Determine the (X, Y) coordinate at the center of the cell enclosing the given text.  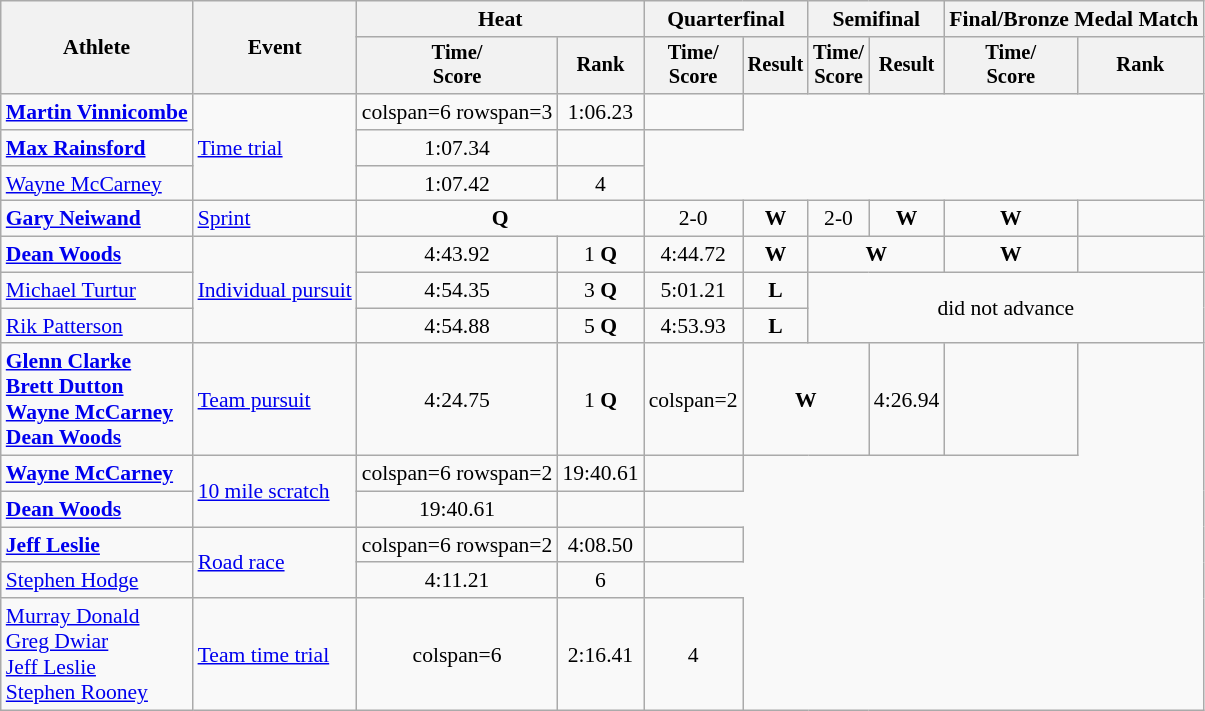
Athlete (97, 48)
6 (600, 581)
colspan=6 rowspan=3 (458, 112)
Quarterfinal (726, 19)
Team time trial (275, 654)
colspan=2 (694, 400)
3 Q (600, 291)
Jeff Leslie (97, 545)
5 Q (600, 326)
Glenn ClarkeBrett DuttonWayne McCarneyDean Woods (97, 400)
1:07.42 (458, 184)
Rik Patterson (97, 326)
Semifinal (876, 19)
Time trial (275, 148)
Gary Neiwand (97, 219)
4:11.21 (458, 581)
Murray DonaldGreg DwiarJeff LeslieStephen Rooney (97, 654)
Heat (500, 19)
Individual pursuit (275, 290)
1:07.34 (458, 148)
4:26.94 (906, 400)
Stephen Hodge (97, 581)
Michael Turtur (97, 291)
Final/Bronze Medal Match (1074, 19)
colspan=6 (458, 654)
2:16.41 (600, 654)
4:43.92 (458, 255)
10 mile scratch (275, 492)
did not advance (1006, 308)
5:01.21 (694, 291)
Event (275, 48)
Max Rainsford (97, 148)
4:54.88 (458, 326)
Road race (275, 562)
4:53.93 (694, 326)
Team pursuit (275, 400)
4:54.35 (458, 291)
4:08.50 (600, 545)
Martin Vinnicombe (97, 112)
Sprint (275, 219)
4:44.72 (694, 255)
1:06.23 (600, 112)
Q (500, 219)
4:24.75 (458, 400)
